Detect which cell encompasses the target text, then output its [X, Y] center coordinate. 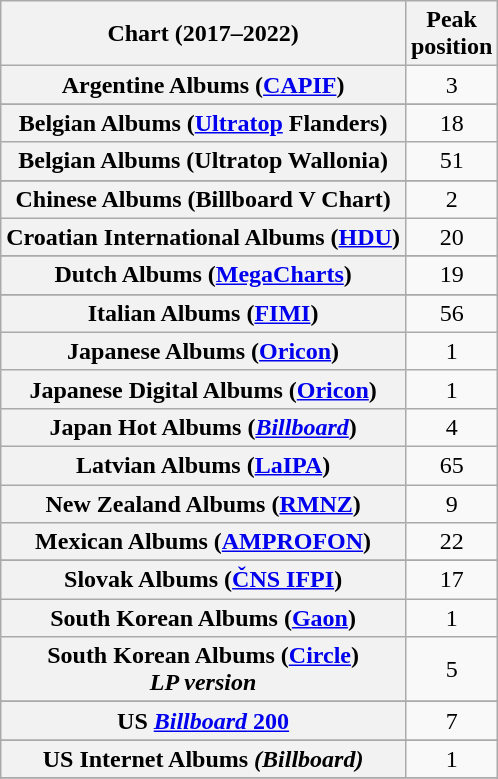
22 [451, 542]
US Internet Albums (Billboard) [204, 759]
US Billboard 200 [204, 721]
Japanese Digital Albums (Oricon) [204, 389]
Belgian Albums (Ultratop Wallonia) [204, 161]
South Korean Albums (Circle)LP version [204, 670]
Dutch Albums (MegaCharts) [204, 275]
18 [451, 123]
Latvian Albums (LaIPA) [204, 465]
20 [451, 237]
Japan Hot Albums (Billboard) [204, 427]
Italian Albums (FIMI) [204, 313]
Belgian Albums (Ultratop Flanders) [204, 123]
7 [451, 721]
Chinese Albums (Billboard V Chart) [204, 199]
65 [451, 465]
South Korean Albums (Gaon) [204, 618]
Croatian International Albums (HDU) [204, 237]
4 [451, 427]
Japanese Albums (Oricon) [204, 351]
Peakposition [451, 34]
3 [451, 85]
Mexican Albums (AMPROFON) [204, 542]
Slovak Albums (ČNS IFPI) [204, 580]
17 [451, 580]
2 [451, 199]
5 [451, 670]
51 [451, 161]
56 [451, 313]
New Zealand Albums (RMNZ) [204, 503]
19 [451, 275]
Chart (2017–2022) [204, 34]
Argentine Albums (CAPIF) [204, 85]
9 [451, 503]
